Scan for the cell matching the given text and deliver its [X, Y] coordinate at center. 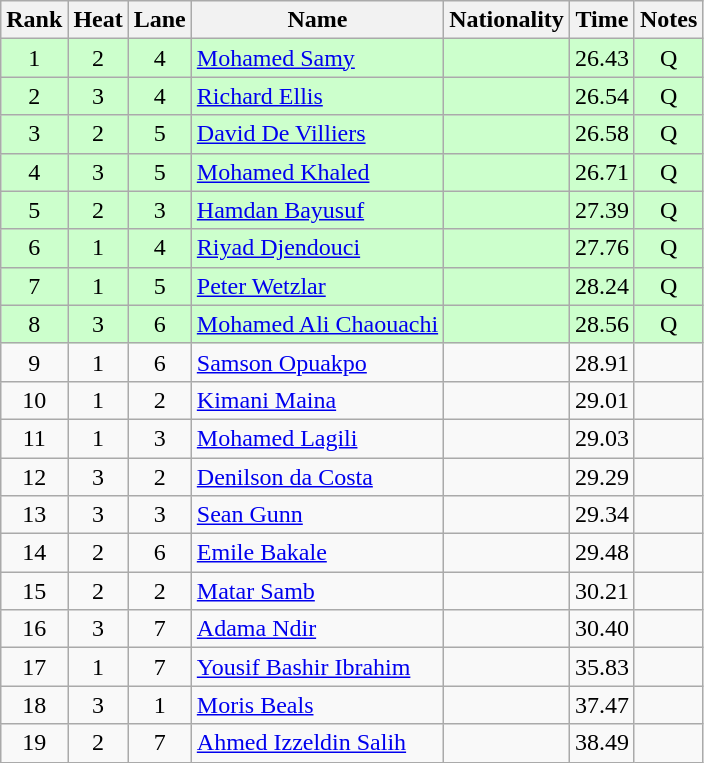
Hamdan Bayusuf [317, 210]
David De Villiers [317, 134]
Ahmed Izzeldin Salih [317, 743]
38.49 [602, 743]
Riyad Djendouci [317, 248]
29.29 [602, 477]
30.21 [602, 591]
29.01 [602, 400]
12 [34, 477]
26.43 [602, 58]
13 [34, 515]
Mohamed Lagili [317, 438]
29.34 [602, 515]
28.24 [602, 286]
10 [34, 400]
9 [34, 362]
15 [34, 591]
29.48 [602, 553]
Mohamed Samy [317, 58]
35.83 [602, 667]
Adama Ndir [317, 629]
Yousif Bashir Ibrahim [317, 667]
26.54 [602, 96]
Kimani Maina [317, 400]
Peter Wetzlar [317, 286]
Lane [160, 20]
19 [34, 743]
37.47 [602, 705]
Name [317, 20]
30.40 [602, 629]
14 [34, 553]
Heat [98, 20]
28.91 [602, 362]
Mohamed Khaled [317, 172]
11 [34, 438]
26.58 [602, 134]
Notes [668, 20]
Denilson da Costa [317, 477]
Rank [34, 20]
Richard Ellis [317, 96]
29.03 [602, 438]
Moris Beals [317, 705]
Emile Bakale [317, 553]
Time [602, 20]
Nationality [507, 20]
8 [34, 324]
Samson Opuakpo [317, 362]
27.76 [602, 248]
26.71 [602, 172]
28.56 [602, 324]
Sean Gunn [317, 515]
Matar Samb [317, 591]
18 [34, 705]
17 [34, 667]
Mohamed Ali Chaouachi [317, 324]
16 [34, 629]
27.39 [602, 210]
